Determine the (x, y) coordinate at the center of the cell enclosing the given text.  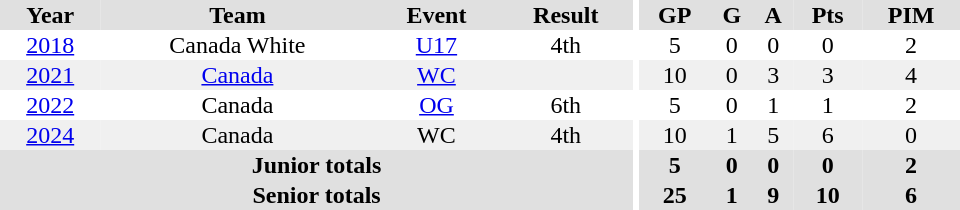
2022 (50, 105)
6th (566, 105)
U17 (436, 45)
Team (237, 15)
25 (675, 195)
GP (675, 15)
Year (50, 15)
PIM (911, 15)
Junior totals (316, 165)
Senior totals (316, 195)
2024 (50, 135)
4 (911, 75)
G (732, 15)
OG (436, 105)
Canada White (237, 45)
A (773, 15)
2021 (50, 75)
Pts (828, 15)
Result (566, 15)
Event (436, 15)
9 (773, 195)
2018 (50, 45)
